Detect which cell encompasses the target text, then output its (x, y) center coordinate. 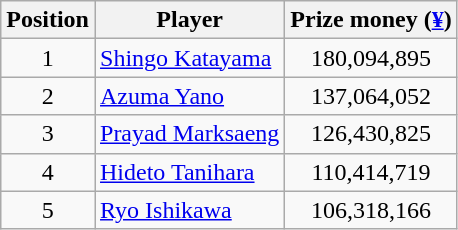
Prize money (¥) (371, 20)
180,094,895 (371, 58)
4 (48, 172)
126,430,825 (371, 134)
3 (48, 134)
Prayad Marksaeng (189, 134)
Azuma Yano (189, 96)
1 (48, 58)
110,414,719 (371, 172)
5 (48, 210)
Player (189, 20)
106,318,166 (371, 210)
Hideto Tanihara (189, 172)
137,064,052 (371, 96)
Position (48, 20)
Ryo Ishikawa (189, 210)
Shingo Katayama (189, 58)
2 (48, 96)
